Locate the cell with the specified text and output its (X, Y) center coordinate. 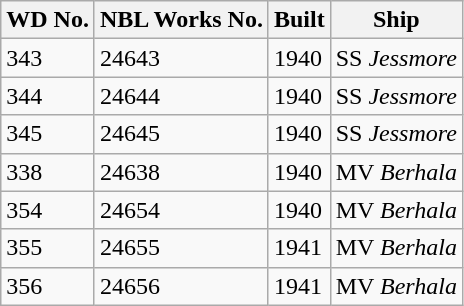
344 (48, 96)
24643 (181, 58)
338 (48, 172)
355 (48, 248)
Built (299, 20)
24654 (181, 210)
345 (48, 134)
343 (48, 58)
354 (48, 210)
WD No. (48, 20)
24656 (181, 286)
24645 (181, 134)
24644 (181, 96)
356 (48, 286)
NBL Works No. (181, 20)
24638 (181, 172)
24655 (181, 248)
Ship (396, 20)
